Return (X, Y) of the center of cell containing provided text 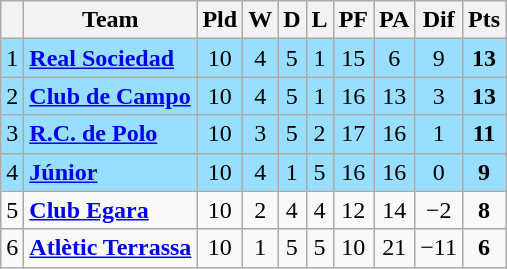
11 (484, 134)
0 (439, 172)
21 (394, 248)
14 (394, 210)
12 (353, 210)
R.C. de Polo (110, 134)
Club de Campo (110, 96)
PA (394, 20)
Real Sociedad (110, 58)
D (292, 20)
8 (484, 210)
Pld (220, 20)
−2 (439, 210)
PF (353, 20)
W (260, 20)
15 (353, 58)
Atlètic Terrassa (110, 248)
Pts (484, 20)
Club Egara (110, 210)
Team (110, 20)
Dif (439, 20)
17 (353, 134)
L (320, 20)
−11 (439, 248)
Júnior (110, 172)
